Search for the cell housing the specified text and yield its [x, y] center coordinate. 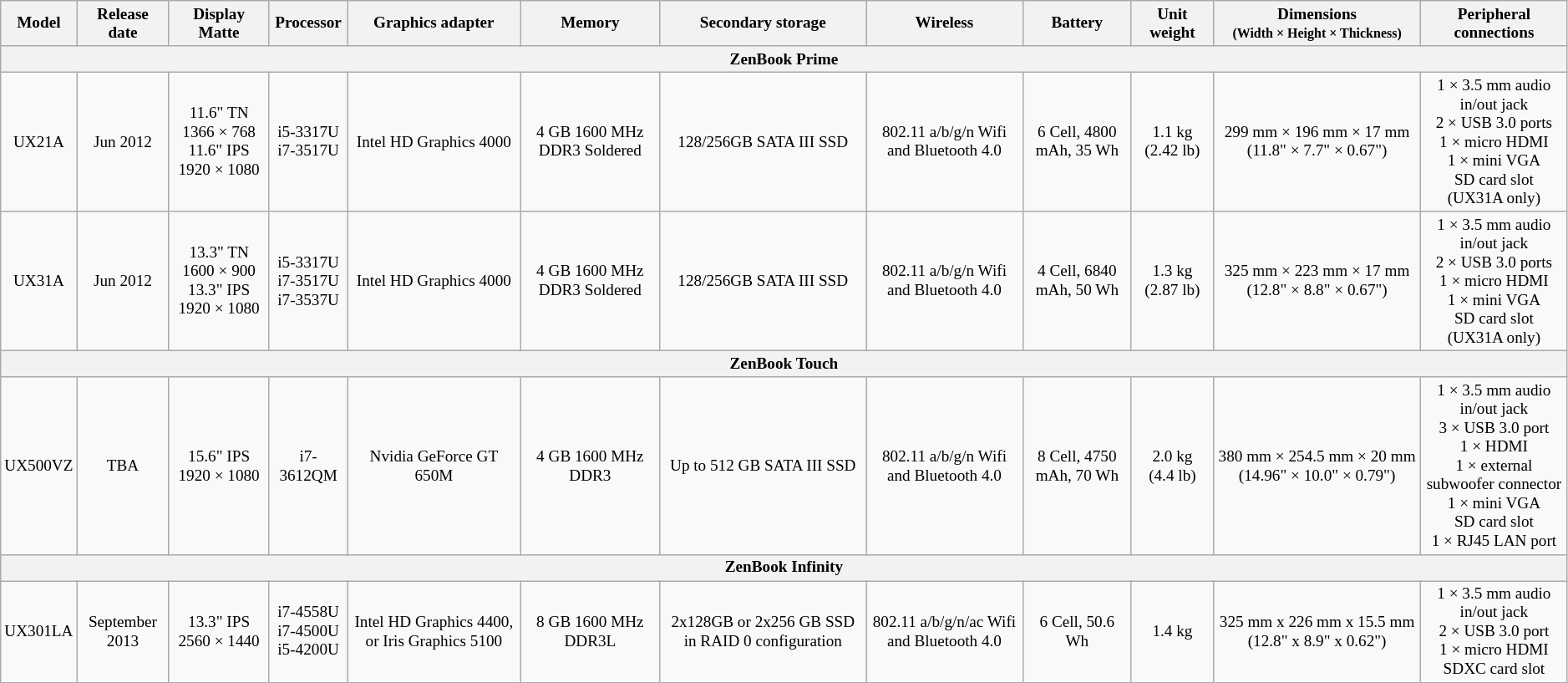
325 mm x 226 mm x 15.5 mm (12.8" x 8.9" x 0.62") [1317, 632]
ZenBook Prime [784, 59]
1 × 3.5 mm audio in/out jack2 × USB 3.0 port1 × micro HDMISDXC card slot [1494, 632]
4 Cell, 6840 mAh, 50 Wh [1077, 281]
Release date [123, 23]
802.11 a/b/g/n/ac Wifi and Bluetooth 4.0 [945, 632]
Graphics adapter [434, 23]
6 Cell, 50.6 Wh [1077, 632]
15.6" IPS 1920 × 1080 [219, 466]
i5-3317Ui7-3517U [308, 142]
Dimensions(Width × Height × Thickness) [1317, 23]
Model [38, 23]
13.3" TN 1600 × 90013.3" IPS 1920 × 1080 [219, 281]
325 mm × 223 mm × 17 mm (12.8" × 8.8" × 0.67") [1317, 281]
i7-3612QM [308, 466]
i7-4558Ui7-4500Ui5-4200U [308, 632]
380 mm × 254.5 mm × 20 mm (14.96" × 10.0" × 0.79") [1317, 466]
1.4 kg [1172, 632]
i5-3317Ui7-3517Ui7-3537U [308, 281]
Unit weight [1172, 23]
September 2013 [123, 632]
2.0 kg (4.4 lb) [1172, 466]
ZenBook Touch [784, 364]
Secondary storage [764, 23]
299 mm × 196 mm × 17 mm (11.8" × 7.7" × 0.67") [1317, 142]
1.3 kg (2.87 lb) [1172, 281]
UX21A [38, 142]
Battery [1077, 23]
8 Cell, 4750 mAh, 70 Wh [1077, 466]
11.6" TN 1366 × 76811.6" IPS 1920 × 1080 [219, 142]
UX500VZ [38, 466]
1.1 kg (2.42 lb) [1172, 142]
Intel HD Graphics 4400, or Iris Graphics 5100 [434, 632]
13.3" IPS 2560 × 1440 [219, 632]
6 Cell, 4800 mAh, 35 Wh [1077, 142]
Processor [308, 23]
UX301LA [38, 632]
Nvidia GeForce GT 650M [434, 466]
2x128GB or 2x256 GB SSD in RAID 0 configuration [764, 632]
ZenBook Infinity [784, 568]
TBA [123, 466]
1 × 3.5 mm audio in/out jack3 × USB 3.0 port1 × HDMI1 × external subwoofer connector1 × mini VGASD card slot1 × RJ45 LAN port [1494, 466]
Peripheral connections [1494, 23]
Wireless [945, 23]
DisplayMatte [219, 23]
4 GB 1600 MHz DDR3 [590, 466]
Memory [590, 23]
UX31A [38, 281]
8 GB 1600 MHz DDR3L [590, 632]
Up to 512 GB SATA III SSD [764, 466]
